Determine the (x, y) coordinate at the center of the cell enclosing the given text.  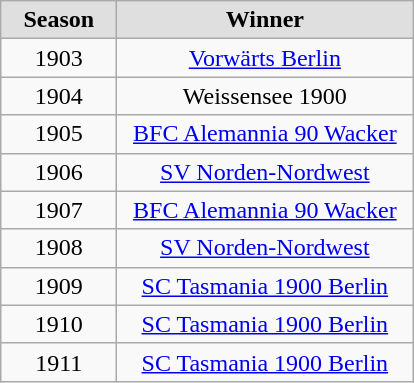
1903 (59, 58)
1906 (59, 172)
1908 (59, 248)
1907 (59, 210)
Vorwärts Berlin (265, 58)
Season (59, 20)
Winner (265, 20)
1905 (59, 134)
1910 (59, 324)
1909 (59, 286)
1904 (59, 96)
Weissensee 1900 (265, 96)
1911 (59, 362)
